Identify which cell holds the provided text, then report its (X, Y) central coordinate. 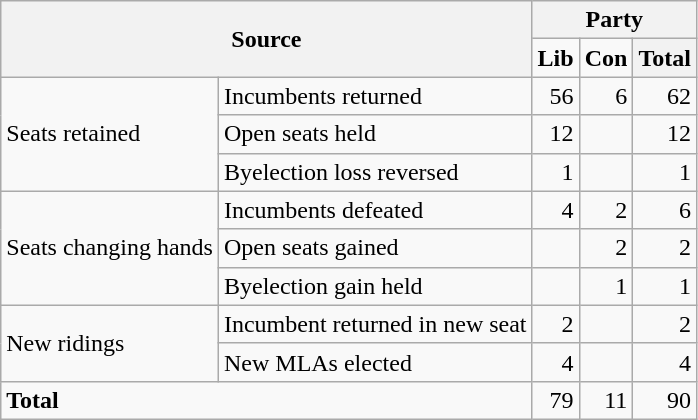
Incumbent returned in new seat (375, 324)
New ridings (110, 343)
Open seats gained (375, 248)
Byelection gain held (375, 286)
62 (665, 96)
79 (556, 400)
90 (665, 400)
Lib (556, 58)
Incumbents defeated (375, 210)
Source (266, 39)
Byelection loss reversed (375, 172)
Party (614, 20)
Seats retained (110, 134)
56 (556, 96)
Open seats held (375, 134)
Incumbents returned (375, 96)
Con (606, 58)
11 (606, 400)
New MLAs elected (375, 362)
Seats changing hands (110, 248)
